From the cell containing the given text, extract its center point as [x, y] coordinate. 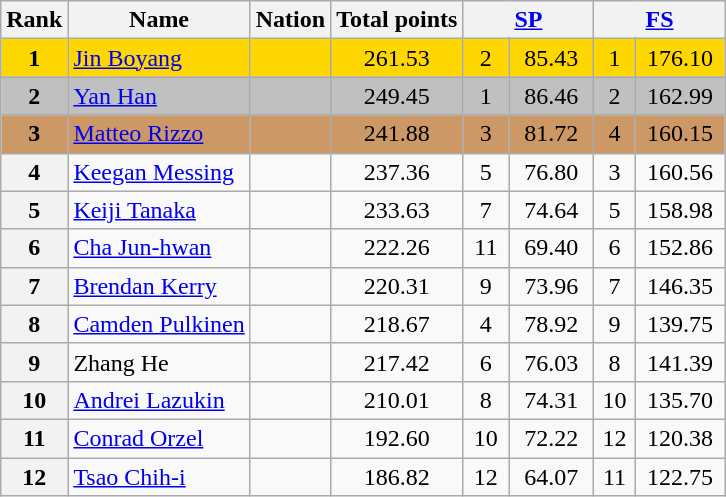
Name [159, 20]
220.31 [397, 286]
141.39 [680, 362]
Conrad Orzel [159, 438]
139.75 [680, 324]
162.99 [680, 96]
FS [660, 20]
64.07 [552, 477]
160.56 [680, 172]
122.75 [680, 477]
241.88 [397, 134]
Tsao Chih-i [159, 477]
Total points [397, 20]
146.35 [680, 286]
76.03 [552, 362]
Camden Pulkinen [159, 324]
72.22 [552, 438]
Keegan Messing [159, 172]
Brendan Kerry [159, 286]
86.46 [552, 96]
237.36 [397, 172]
Zhang He [159, 362]
152.86 [680, 248]
160.15 [680, 134]
Nation [290, 20]
210.01 [397, 400]
135.70 [680, 400]
218.67 [397, 324]
261.53 [397, 58]
81.72 [552, 134]
74.31 [552, 400]
73.96 [552, 286]
74.64 [552, 210]
186.82 [397, 477]
85.43 [552, 58]
192.60 [397, 438]
Matteo Rizzo [159, 134]
Cha Jun-hwan [159, 248]
233.63 [397, 210]
217.42 [397, 362]
Rank [34, 20]
69.40 [552, 248]
158.98 [680, 210]
SP [528, 20]
78.92 [552, 324]
176.10 [680, 58]
Yan Han [159, 96]
120.38 [680, 438]
76.80 [552, 172]
249.45 [397, 96]
Andrei Lazukin [159, 400]
222.26 [397, 248]
Keiji Tanaka [159, 210]
Jin Boyang [159, 58]
